Capture the cell that displays the provided text and extract its [x, y] central coordinate. 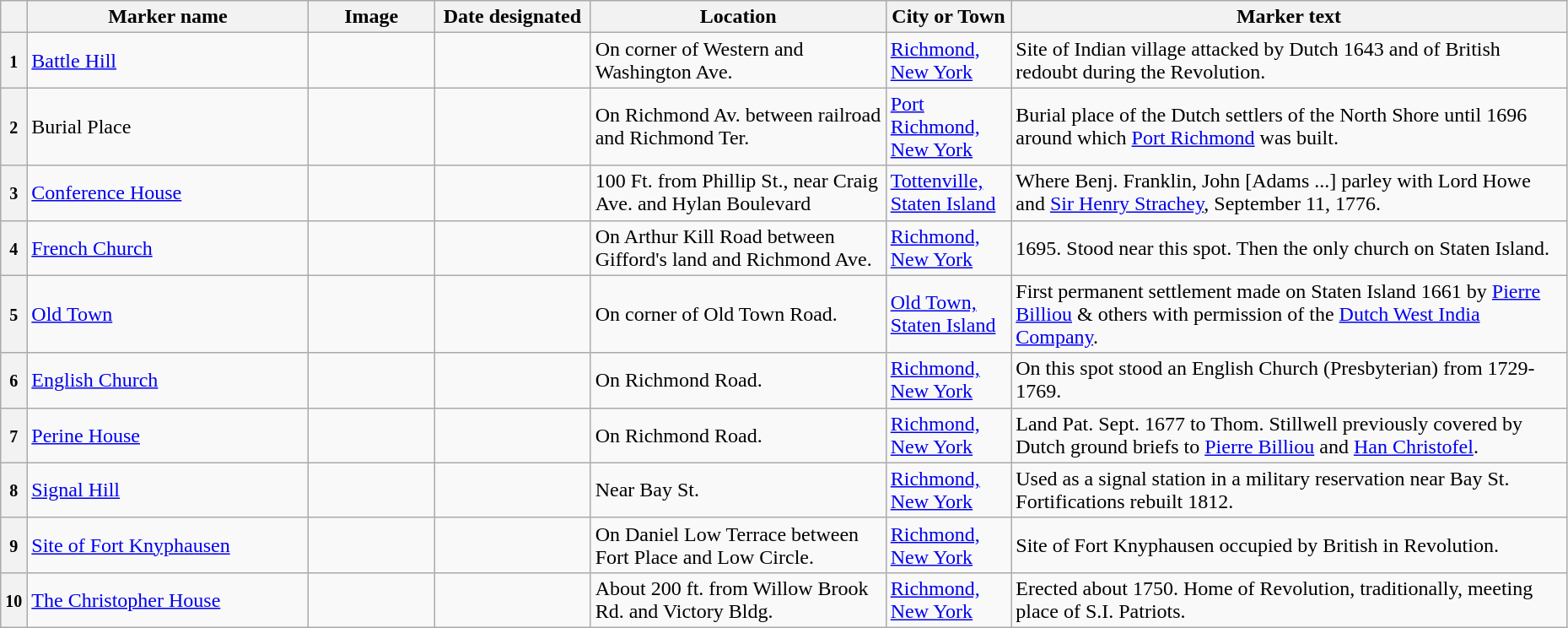
Port Richmond, New York [948, 127]
Marker text [1289, 17]
Site of Indian village attacked by Dutch 1643 and of British redoubt during the Revolution. [1289, 61]
100 Ft. from Phillip St., near Craig Ave. and Hylan Boulevard [738, 192]
Location [738, 17]
Perine House [168, 436]
Signal Hill [168, 490]
Erected about 1750. Home of Revolution, traditionally, meeting place of S.I. Patriots. [1289, 599]
The Christopher House [168, 599]
1695. Stood near this spot. Then the only church on Staten Island. [1289, 248]
5 [13, 314]
Near Bay St. [738, 490]
Conference House [168, 192]
Used as a signal station in a military reservation near Bay St. Fortifications rebuilt 1812. [1289, 490]
Land Pat. Sept. 1677 to Thom. Stillwell previously covered by Dutch ground briefs to Pierre Billiou and Han Christofel. [1289, 436]
3 [13, 192]
On Arthur Kill Road between Gifford's land and Richmond Ave. [738, 248]
First permanent settlement made on Staten Island 1661 by Pierre Billiou & others with permission of the Dutch West India Company. [1289, 314]
On this spot stood an English Church (Presbyterian) from 1729-1769. [1289, 380]
On corner of Western and Washington Ave. [738, 61]
Where Benj. Franklin, John [Adams ...] parley with Lord Howe and Sir Henry Strachey, September 11, 1776. [1289, 192]
English Church [168, 380]
Burial place of the Dutch settlers of the North Shore until 1696 around which Port Richmond was built. [1289, 127]
2 [13, 127]
Old Town [168, 314]
Battle Hill [168, 61]
Marker name [168, 17]
On Richmond Av. between railroad and Richmond Ter. [738, 127]
About 200 ft. from Willow Brook Rd. and Victory Bldg. [738, 599]
Date designated [512, 17]
Image [371, 17]
On Daniel Low Terrace between Fort Place and Low Circle. [738, 545]
Old Town, Staten Island [948, 314]
French Church [168, 248]
10 [13, 599]
Site of Fort Knyphausen [168, 545]
6 [13, 380]
Burial Place [168, 127]
1 [13, 61]
8 [13, 490]
Tottenville, Staten Island [948, 192]
On corner of Old Town Road. [738, 314]
Site of Fort Knyphausen occupied by British in Revolution. [1289, 545]
City or Town [948, 17]
4 [13, 248]
7 [13, 436]
9 [13, 545]
